Capture the cell that displays the provided text and extract its [X, Y] central coordinate. 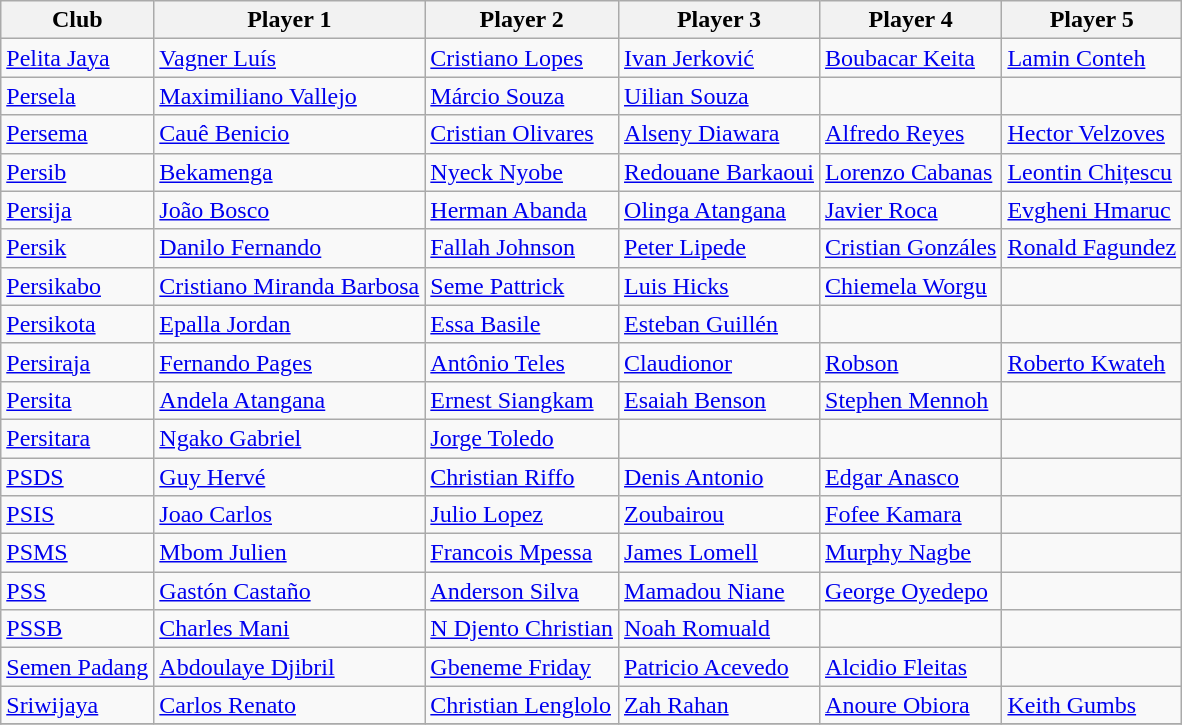
Persib [78, 172]
Keith Gumbs [1092, 705]
Charles Mani [290, 629]
Persitara [78, 438]
PSSB [78, 629]
Alfredo Reyes [911, 134]
Lorenzo Cabanas [911, 172]
Joao Carlos [290, 515]
Seme Pattrick [522, 286]
George Oyedepo [911, 591]
Gbeneme Friday [522, 667]
Persela [78, 96]
Cauê Benicio [290, 134]
Claudionor [720, 362]
Mbom Julien [290, 553]
Boubacar Keita [911, 58]
Fofee Kamara [911, 515]
Fallah Johnson [522, 248]
Player 2 [522, 20]
Márcio Souza [522, 96]
Julio Lopez [522, 515]
Cristiano Lopes [522, 58]
Player 3 [720, 20]
Roberto Kwateh [1092, 362]
Redouane Barkaoui [720, 172]
Ernest Siangkam [522, 400]
Zoubairou [720, 515]
Semen Padang [78, 667]
Vagner Luís [290, 58]
Uilian Souza [720, 96]
Christian Riffo [522, 477]
Pelita Jaya [78, 58]
Esaiah Benson [720, 400]
Stephen Mennoh [911, 400]
Guy Hervé [290, 477]
Antônio Teles [522, 362]
Robson [911, 362]
Epalla Jordan [290, 324]
Danilo Fernando [290, 248]
Maximiliano Vallejo [290, 96]
PSDS [78, 477]
Javier Roca [911, 210]
Murphy Nagbe [911, 553]
Nyeck Nyobe [522, 172]
Player 1 [290, 20]
Jorge Toledo [522, 438]
James Lomell [720, 553]
Abdoulaye Djibril [290, 667]
Leontin Chițescu [1092, 172]
Peter Lipede [720, 248]
Player 5 [1092, 20]
Cristian Gonzáles [911, 248]
Persija [78, 210]
Persita [78, 400]
Edgar Anasco [911, 477]
Gastón Castaño [290, 591]
Persiraja [78, 362]
Chiemela Worgu [911, 286]
Patricio Acevedo [720, 667]
Persik [78, 248]
PSIS [78, 515]
Noah Romuald [720, 629]
Carlos Renato [290, 705]
PSMS [78, 553]
Denis Antonio [720, 477]
João Bosco [290, 210]
PSS [78, 591]
Anoure Obiora [911, 705]
Bekamenga [290, 172]
Lamin Conteh [1092, 58]
Ivan Jerković [720, 58]
Alseny Diawara [720, 134]
Mamadou Niane [720, 591]
Cristian Olivares [522, 134]
Essa Basile [522, 324]
Sriwijaya [78, 705]
Alcidio Fleitas [911, 667]
Persikabo [78, 286]
Fernando Pages [290, 362]
Olinga Atangana [720, 210]
Herman Abanda [522, 210]
Ngako Gabriel [290, 438]
N Djento Christian [522, 629]
Hector Velzoves [1092, 134]
Esteban Guillén [720, 324]
Andela Atangana [290, 400]
Player 4 [911, 20]
Cristiano Miranda Barbosa [290, 286]
Zah Rahan [720, 705]
Club [78, 20]
Ronald Fagundez [1092, 248]
Evgheni Hmaruc [1092, 210]
Anderson Silva [522, 591]
Luis Hicks [720, 286]
Persema [78, 134]
Francois Mpessa [522, 553]
Persikota [78, 324]
Christian Lenglolo [522, 705]
